Output the [X, Y] coordinate of the center of the cell containing the given text.  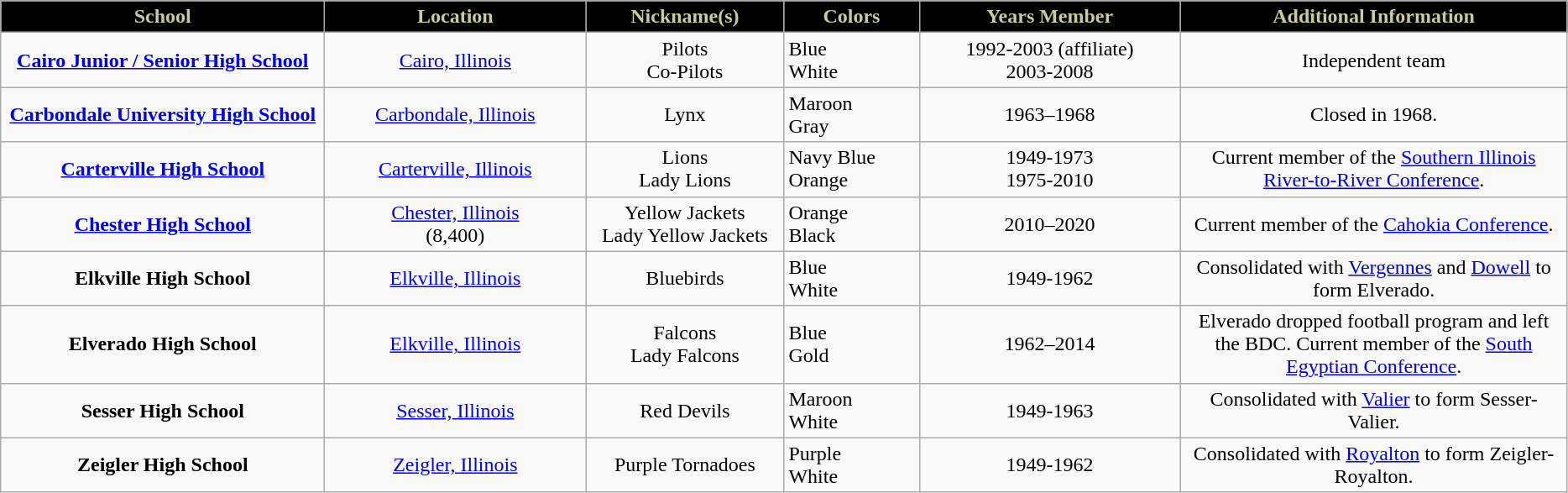
Independent team [1373, 60]
1949-1963 [1049, 410]
Consolidated with Royalton to form Zeigler-Royalton. [1373, 465]
2010–2020 [1049, 223]
Location [455, 17]
Consolidated with Valier to form Sesser-Valier. [1373, 410]
Sesser, Illinois [455, 410]
Purple White [851, 465]
1962–2014 [1049, 344]
LionsLady Lions [685, 170]
Chester, Illinois(8,400) [455, 223]
Closed in 1968. [1373, 114]
PilotsCo-Pilots [685, 60]
Consolidated with Vergennes and Dowell to form Elverado. [1373, 279]
Zeigler, Illinois [455, 465]
Red Devils [685, 410]
Yellow JacketsLady Yellow Jackets [685, 223]
Elverado High School [163, 344]
FalconsLady Falcons [685, 344]
Carterville High School [163, 170]
Elkville High School [163, 279]
Maroon Gray [851, 114]
Orange Black [851, 223]
Cairo, Illinois [455, 60]
Carterville, Illinois [455, 170]
Chester High School [163, 223]
1949-19731975-2010 [1049, 170]
Current member of the Cahokia Conference. [1373, 223]
Zeigler High School [163, 465]
Sesser High School [163, 410]
Blue Gold [851, 344]
Maroon White [851, 410]
Carbondale, Illinois [455, 114]
School [163, 17]
Cairo Junior / Senior High School [163, 60]
Nickname(s) [685, 17]
Colors [851, 17]
Bluebirds [685, 279]
Elverado dropped football program and left the BDC. Current member of the South Egyptian Conference. [1373, 344]
Lynx [685, 114]
Purple Tornadoes [685, 465]
Current member of the Southern Illinois River-to-River Conference. [1373, 170]
Carbondale University High School [163, 114]
Additional Information [1373, 17]
Navy Blue Orange [851, 170]
1963–1968 [1049, 114]
Years Member [1049, 17]
1992-2003 (affiliate)2003-2008 [1049, 60]
